Provide the (X, Y) coordinate of the cell's center where the given text is located.  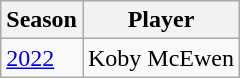
Koby McEwen (160, 58)
2022 (42, 58)
Season (42, 20)
Player (160, 20)
